Capture the cell that displays the provided text and extract its (X, Y) central coordinate. 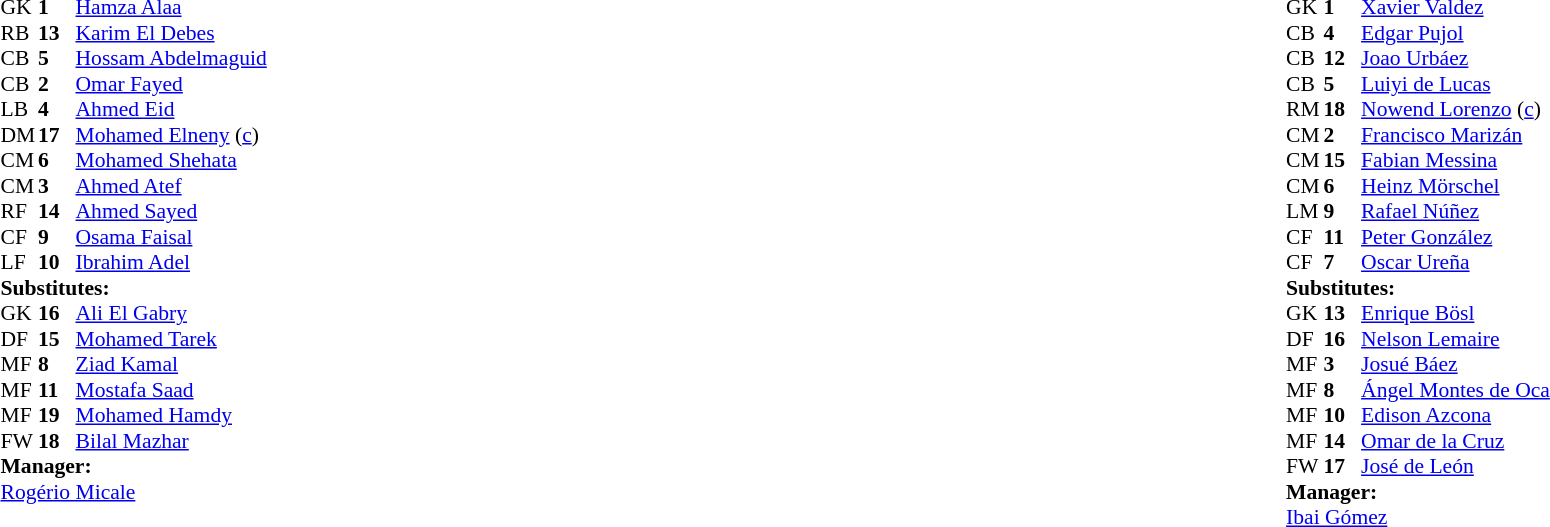
Heinz Mörschel (1456, 186)
Peter González (1456, 237)
LF (19, 263)
Edgar Pujol (1456, 33)
Mohamed Elneny (c) (172, 135)
Fabian Messina (1456, 161)
Ali El Gabry (172, 313)
RB (19, 33)
José de León (1456, 467)
19 (57, 415)
Nowend Lorenzo (c) (1456, 109)
Omar Fayed (172, 84)
Enrique Bösl (1456, 313)
Ibrahim Adel (172, 263)
Ahmed Eid (172, 109)
Rafael Núñez (1456, 211)
Ahmed Atef (172, 186)
Nelson Lemaire (1456, 339)
Joao Urbáez (1456, 59)
Hossam Abdelmaguid (172, 59)
Ángel Montes de Oca (1456, 390)
Mohamed Shehata (172, 161)
Osama Faisal (172, 237)
Mostafa Saad (172, 390)
LM (1305, 211)
Omar de la Cruz (1456, 441)
RM (1305, 109)
Ziad Kamal (172, 365)
Edison Azcona (1456, 415)
7 (1343, 263)
DM (19, 135)
Bilal Mazhar (172, 441)
Ahmed Sayed (172, 211)
LB (19, 109)
Mohamed Hamdy (172, 415)
Oscar Ureña (1456, 263)
Karim El Debes (172, 33)
Francisco Marizán (1456, 135)
RF (19, 211)
Luiyi de Lucas (1456, 84)
Rogério Micale (133, 492)
Mohamed Tarek (172, 339)
12 (1343, 59)
Josué Báez (1456, 365)
